Pinpoint the cell where the given text exists, returning its [X, Y] midpoint coordinate. 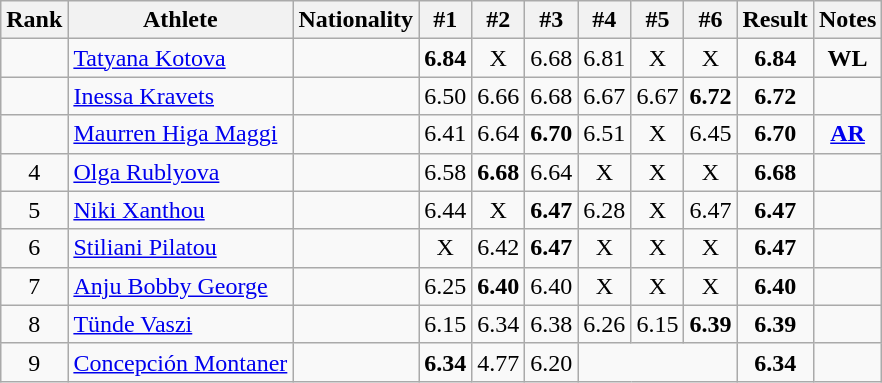
6.58 [446, 172]
4.77 [498, 362]
#1 [446, 20]
Stiliani Pilatou [180, 248]
6.44 [446, 210]
Result [775, 20]
#4 [604, 20]
6.81 [604, 58]
#5 [658, 20]
6.25 [446, 286]
8 [34, 324]
4 [34, 172]
#3 [552, 20]
Maurren Higa Maggi [180, 134]
9 [34, 362]
6.45 [710, 134]
6.51 [604, 134]
Notes [847, 20]
Athlete [180, 20]
5 [34, 210]
6.26 [604, 324]
6 [34, 248]
AR [847, 134]
6.38 [552, 324]
Tatyana Kotova [180, 58]
6.28 [604, 210]
Rank [34, 20]
Tünde Vaszi [180, 324]
6.20 [552, 362]
7 [34, 286]
Niki Xanthou [180, 210]
6.50 [446, 96]
#2 [498, 20]
Concepción Montaner [180, 362]
Nationality [356, 20]
6.42 [498, 248]
6.66 [498, 96]
Inessa Kravets [180, 96]
Olga Rublyova [180, 172]
#6 [710, 20]
WL [847, 58]
6.41 [446, 134]
Anju Bobby George [180, 286]
